From the cell containing the given text, extract its center point as (X, Y) coordinate. 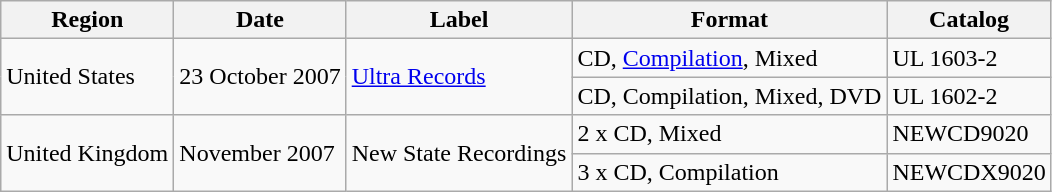
United States (88, 77)
Date (260, 20)
November 2007 (260, 153)
UL 1603-2 (969, 58)
UL 1602-2 (969, 96)
CD, Compilation, Mixed, DVD (730, 96)
Ultra Records (459, 77)
2 x CD, Mixed (730, 134)
Label (459, 20)
NEWCD9020 (969, 134)
Format (730, 20)
Catalog (969, 20)
CD, Compilation, Mixed (730, 58)
23 October 2007 (260, 77)
NEWCDX9020 (969, 172)
New State Recordings (459, 153)
3 x CD, Compilation (730, 172)
United Kingdom (88, 153)
Region (88, 20)
